Return [X, Y] of the center of cell containing provided text 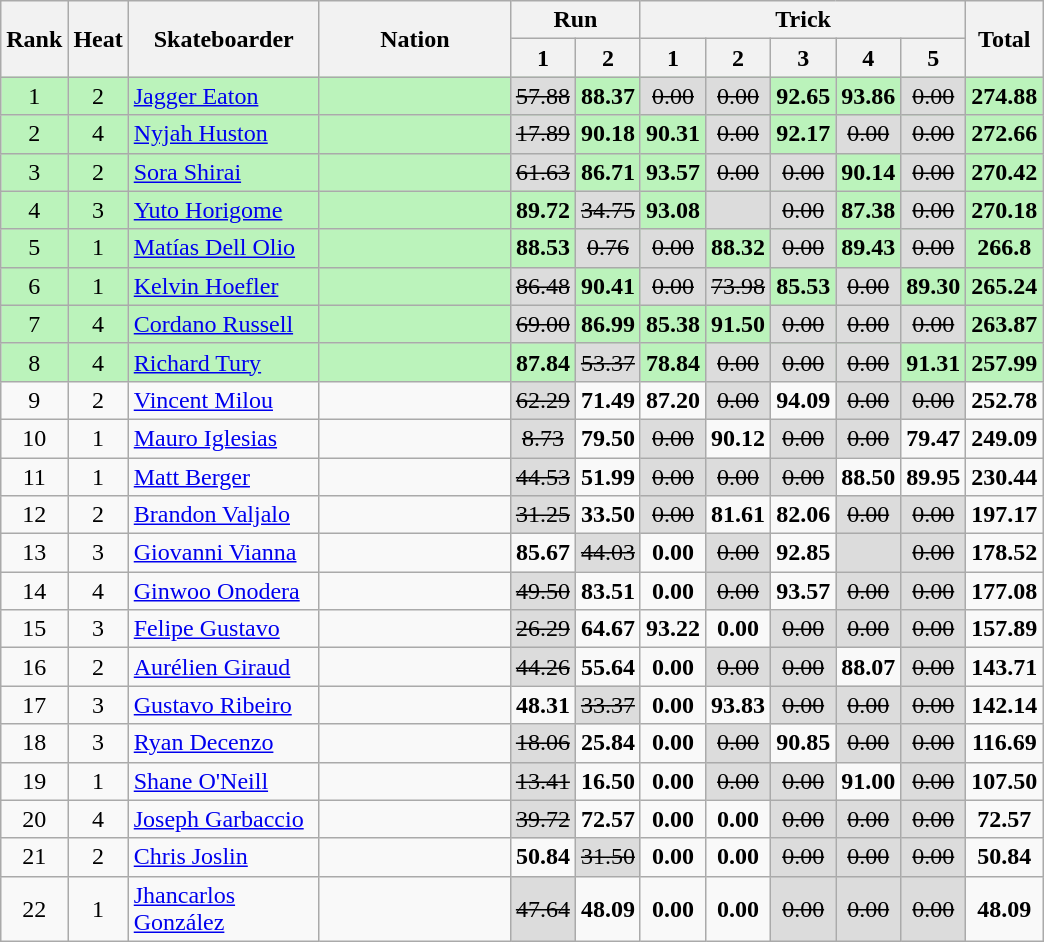
252.78 [1004, 400]
8.73 [542, 438]
6 [34, 286]
31.50 [608, 857]
87.84 [542, 362]
274.88 [1004, 96]
18.06 [542, 743]
93.22 [672, 629]
92.85 [804, 553]
88.07 [868, 667]
81.61 [738, 515]
94.09 [804, 400]
85.38 [672, 324]
116.69 [1004, 743]
Jhancarlos González [224, 908]
44.53 [542, 477]
Yuto Horigome [224, 210]
Brandon Valjalo [224, 515]
25.84 [608, 743]
Nyjah Huston [224, 134]
18 [34, 743]
107.50 [1004, 781]
47.64 [542, 908]
87.20 [672, 400]
Joseph Garbaccio [224, 819]
Run [575, 20]
263.87 [1004, 324]
143.71 [1004, 667]
88.32 [738, 248]
Ginwoo Onodera [224, 591]
Total [1004, 39]
90.18 [608, 134]
Cordano Russell [224, 324]
Giovanni Vianna [224, 553]
178.52 [1004, 553]
Matías Dell Olio [224, 248]
82.06 [804, 515]
Richard Tury [224, 362]
61.63 [542, 172]
34.75 [608, 210]
Rank [34, 39]
177.08 [1004, 591]
91.50 [738, 324]
93.86 [868, 96]
91.00 [868, 781]
257.99 [1004, 362]
90.85 [804, 743]
73.98 [738, 286]
55.64 [608, 667]
16 [34, 667]
86.99 [608, 324]
90.31 [672, 134]
142.14 [1004, 705]
89.95 [934, 477]
88.37 [608, 96]
90.14 [868, 172]
265.24 [1004, 286]
Sora Shirai [224, 172]
8 [34, 362]
197.17 [1004, 515]
86.48 [542, 286]
69.00 [542, 324]
Ryan Decenzo [224, 743]
90.41 [608, 286]
71.49 [608, 400]
44.03 [608, 553]
Nation [414, 39]
91.31 [934, 362]
85.53 [804, 286]
93.83 [738, 705]
Aurélien Giraud [224, 667]
26.29 [542, 629]
17.89 [542, 134]
39.72 [542, 819]
Trick [802, 20]
13 [34, 553]
14 [34, 591]
79.50 [608, 438]
13.41 [542, 781]
48.31 [542, 705]
17 [34, 705]
33.37 [608, 705]
10 [34, 438]
Kelvin Hoefler [224, 286]
31.25 [542, 515]
92.65 [804, 96]
9 [34, 400]
78.84 [672, 362]
57.88 [542, 96]
249.09 [1004, 438]
12 [34, 515]
Chris Joslin [224, 857]
53.37 [608, 362]
79.47 [934, 438]
49.50 [542, 591]
87.38 [868, 210]
51.99 [608, 477]
Skateboarder [224, 39]
33.50 [608, 515]
Jagger Eaton [224, 96]
89.43 [868, 248]
22 [34, 908]
15 [34, 629]
270.42 [1004, 172]
92.17 [804, 134]
88.50 [868, 477]
0.76 [608, 248]
Gustavo Ribeiro [224, 705]
85.67 [542, 553]
Felipe Gustavo [224, 629]
44.26 [542, 667]
86.71 [608, 172]
62.29 [542, 400]
83.51 [608, 591]
89.72 [542, 210]
16.50 [608, 781]
157.89 [1004, 629]
89.30 [934, 286]
90.12 [738, 438]
64.67 [608, 629]
Shane O'Neill [224, 781]
Matt Berger [224, 477]
Heat [98, 39]
11 [34, 477]
266.8 [1004, 248]
7 [34, 324]
20 [34, 819]
19 [34, 781]
272.66 [1004, 134]
21 [34, 857]
270.18 [1004, 210]
230.44 [1004, 477]
Mauro Iglesias [224, 438]
Vincent Milou [224, 400]
93.08 [672, 210]
88.53 [542, 248]
